Search for the cell housing the specified text and yield its [X, Y] center coordinate. 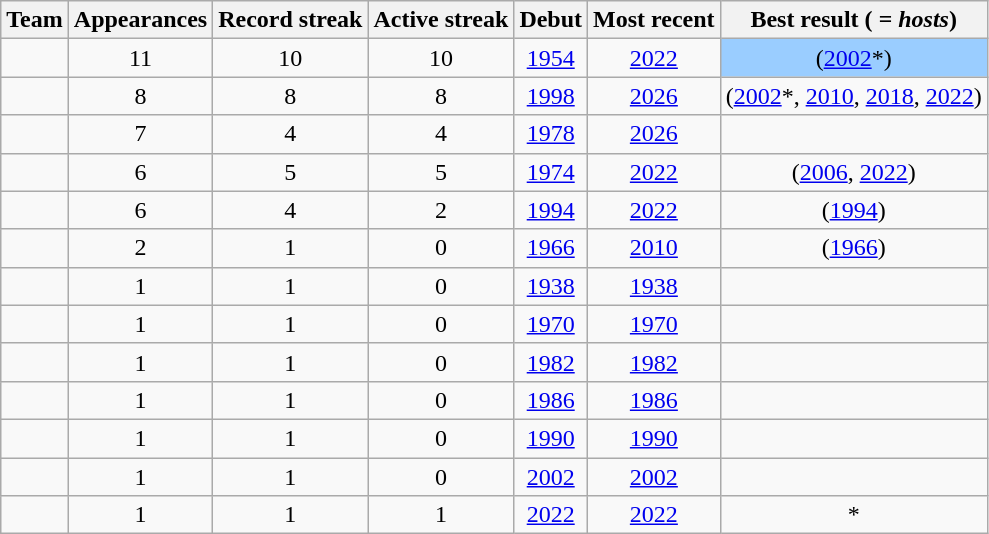
(1966) [854, 248]
Team [35, 20]
(1994) [854, 210]
1966 [551, 248]
1998 [551, 96]
11 [140, 58]
(2002*, 2010, 2018, 2022) [854, 96]
(2006, 2022) [854, 172]
Debut [551, 20]
Active streak [441, 20]
2010 [654, 248]
1954 [551, 58]
Record streak [290, 20]
Most recent [654, 20]
Appearances [140, 20]
* [854, 515]
1994 [551, 210]
1974 [551, 172]
1978 [551, 134]
(2002*) [854, 58]
7 [140, 134]
Best result ( = hosts) [854, 20]
